Output the [X, Y] coordinate of the center of the cell containing the given text.  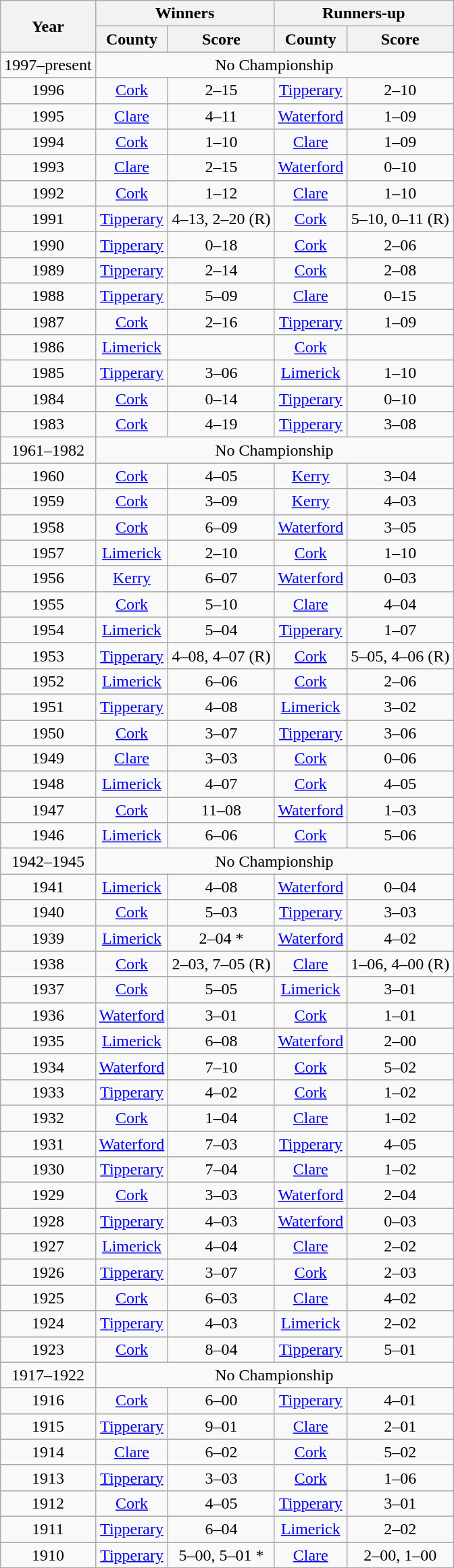
1958 [48, 527]
6–00 [222, 1401]
6–08 [222, 1041]
6–07 [222, 578]
1917–1922 [48, 1375]
1949 [48, 759]
1941 [48, 887]
2–04 [400, 1195]
3–08 [400, 425]
2–00 [400, 1041]
0–18 [222, 244]
1924 [48, 1324]
6–09 [222, 527]
1957 [48, 553]
7–10 [222, 1066]
1911 [48, 1529]
1961–1982 [48, 450]
1916 [48, 1401]
1954 [48, 630]
4–07 [222, 784]
1984 [48, 399]
5–00, 5–01 * [222, 1555]
8–04 [222, 1349]
1937 [48, 990]
1955 [48, 604]
1947 [48, 810]
1951 [48, 707]
2–01 [400, 1426]
1931 [48, 1144]
5–05, 4–06 (R) [400, 655]
1–03 [400, 810]
1928 [48, 1221]
7–04 [222, 1170]
5–06 [400, 836]
1995 [48, 116]
1960 [48, 476]
1–04 [222, 1118]
1985 [48, 373]
1–01 [400, 1015]
1936 [48, 1015]
5–10 [222, 604]
1935 [48, 1041]
9–01 [222, 1426]
1996 [48, 90]
7–03 [222, 1144]
1997–present [48, 65]
1988 [48, 296]
4–08, 4–07 (R) [222, 655]
1950 [48, 732]
1956 [48, 578]
1994 [48, 142]
1932 [48, 1118]
4–19 [222, 425]
1933 [48, 1092]
1989 [48, 270]
1–12 [222, 193]
5–09 [222, 296]
1991 [48, 219]
5–04 [222, 630]
0–04 [400, 887]
1926 [48, 1272]
5–03 [222, 913]
4–13, 2–20 (R) [222, 219]
1938 [48, 964]
1990 [48, 244]
0–15 [400, 296]
1948 [48, 784]
1993 [48, 167]
6–03 [222, 1298]
4–11 [222, 116]
2–04 * [222, 938]
6–04 [222, 1529]
5–10, 0–11 (R) [400, 219]
1–06, 4–00 (R) [400, 964]
2–16 [222, 322]
4–01 [400, 1401]
1939 [48, 938]
2–00, 1–00 [400, 1555]
3–09 [222, 502]
1925 [48, 1298]
1934 [48, 1066]
5–01 [400, 1349]
1987 [48, 322]
3–02 [400, 707]
1930 [48, 1170]
1927 [48, 1247]
1940 [48, 913]
1983 [48, 425]
3–04 [400, 476]
1953 [48, 655]
1923 [48, 1349]
2–08 [400, 270]
0–14 [222, 399]
1915 [48, 1426]
1–06 [400, 1478]
1946 [48, 836]
1914 [48, 1452]
5–05 [222, 990]
11–08 [222, 810]
1913 [48, 1478]
1942–1945 [48, 861]
2–03, 7–05 (R) [222, 964]
1992 [48, 193]
1–07 [400, 630]
Year [48, 26]
1929 [48, 1195]
1910 [48, 1555]
2–14 [222, 270]
1952 [48, 681]
6–02 [222, 1452]
1986 [48, 348]
3–05 [400, 527]
2–03 [400, 1272]
1912 [48, 1503]
Winners [185, 13]
1959 [48, 502]
0–06 [400, 759]
Runners-up [363, 13]
